Provide the [x, y] coordinate of the cell's center where the given text is located.  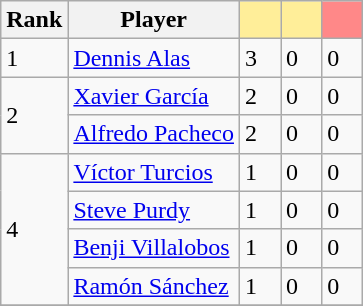
Steve Purdy [154, 210]
Ramón Sánchez [154, 286]
Player [154, 20]
Rank [34, 20]
Xavier García [154, 96]
Alfredo Pacheco [154, 134]
Víctor Turcios [154, 172]
4 [34, 229]
Dennis Alas [154, 58]
Benji Villalobos [154, 248]
3 [260, 58]
